Search for the cell housing the specified text and yield its (x, y) center coordinate. 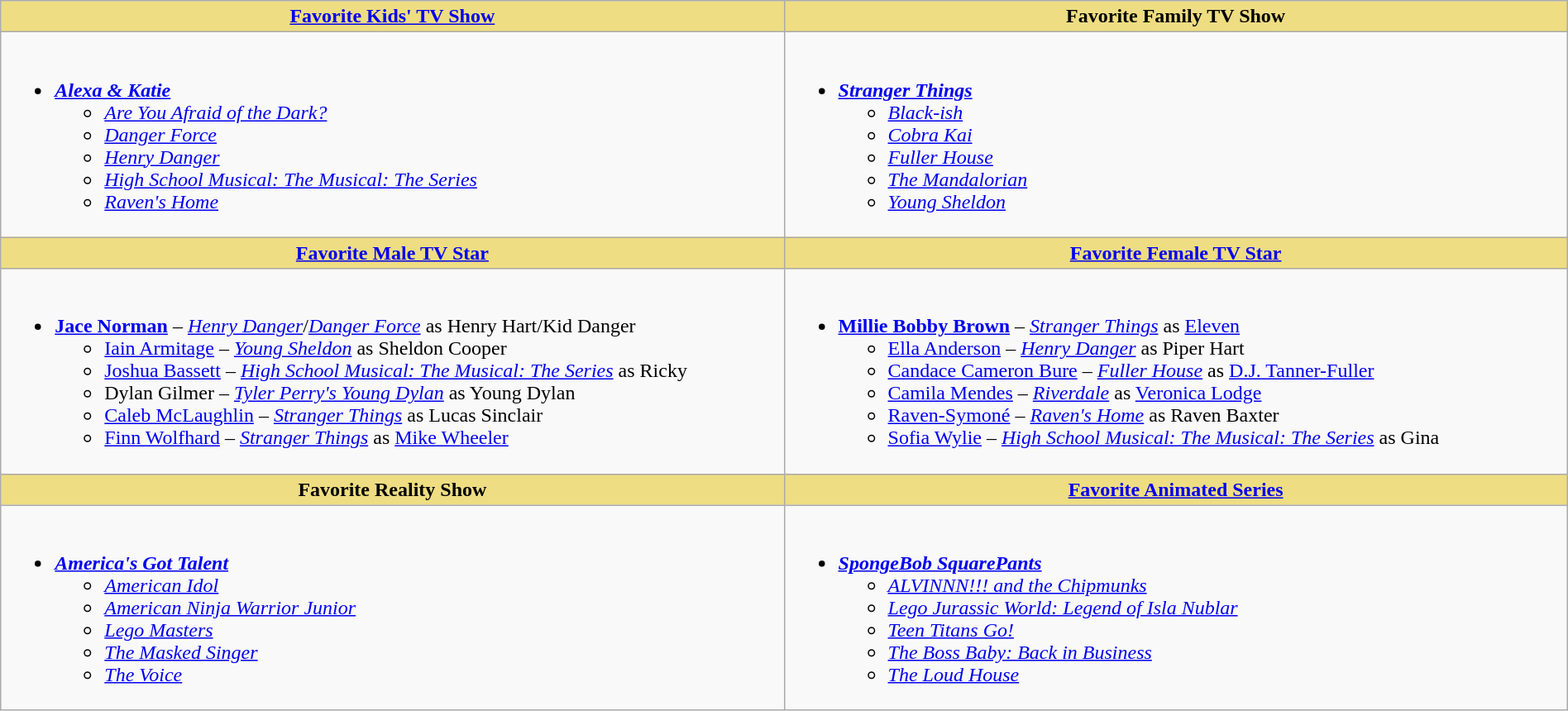
Alexa & KatieAre You Afraid of the Dark?Danger ForceHenry DangerHigh School Musical: The Musical: The SeriesRaven's Home (392, 135)
Favorite Male TV Star (392, 253)
Stranger ThingsBlack-ishCobra KaiFuller HouseThe MandalorianYoung Sheldon (1176, 135)
America's Got TalentAmerican IdolAmerican Ninja Warrior JuniorLego MastersThe Masked SingerThe Voice (392, 608)
Favorite Reality Show (392, 489)
Favorite Family TV Show (1176, 17)
Favorite Animated Series (1176, 489)
Favorite Kids' TV Show (392, 17)
Favorite Female TV Star (1176, 253)
